Detect which cell encompasses the target text, then output its [X, Y] center coordinate. 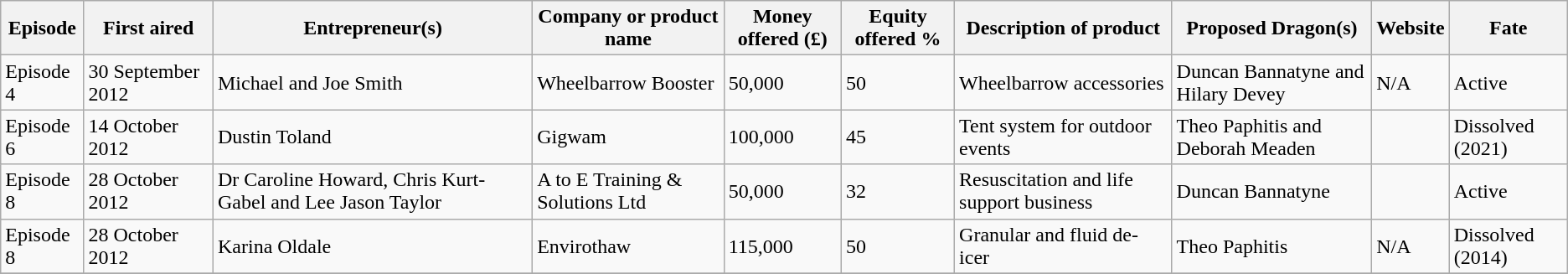
Resuscitation and life support business [1064, 191]
Company or product name [628, 28]
First aired [148, 28]
Theo Paphitis [1271, 246]
30 September 2012 [148, 82]
100,000 [782, 137]
14 October 2012 [148, 137]
Granular and fluid de-icer [1064, 246]
Theo Paphitis and Deborah Meaden [1271, 137]
Michael and Joe Smith [372, 82]
Dissolved (2014) [1508, 246]
Money offered (£) [782, 28]
Envirothaw [628, 246]
Duncan Bannatyne [1271, 191]
Duncan Bannatyne and Hilary Devey [1271, 82]
Entrepreneur(s) [372, 28]
Gigwam [628, 137]
115,000 [782, 246]
45 [898, 137]
Proposed Dragon(s) [1271, 28]
Dustin Toland [372, 137]
Episode [42, 28]
Wheelbarrow accessories [1064, 82]
Dr Caroline Howard, Chris Kurt-Gabel and Lee Jason Taylor [372, 191]
Description of product [1064, 28]
Wheelbarrow Booster [628, 82]
Episode 4 [42, 82]
Fate [1508, 28]
Karina Oldale [372, 246]
Equity offered % [898, 28]
A to E Training & Solutions Ltd [628, 191]
Episode 6 [42, 137]
Tent system for outdoor events [1064, 137]
Dissolved (2021) [1508, 137]
Website [1411, 28]
32 [898, 191]
